Detect which cell encompasses the target text, then output its [x, y] center coordinate. 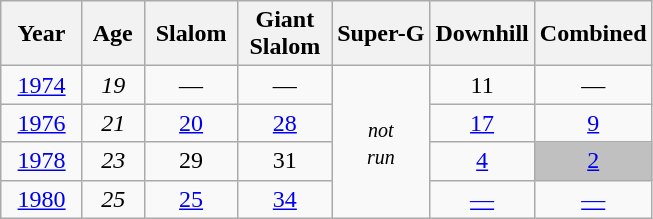
29 [191, 161]
21 [113, 123]
31 [285, 161]
Downhill [482, 34]
19 [113, 85]
28 [285, 123]
11 [482, 85]
1976 [42, 123]
Giant Slalom [285, 34]
23 [113, 161]
notrun [381, 142]
Super-G [381, 34]
Slalom [191, 34]
Year [42, 34]
17 [482, 123]
4 [482, 161]
1974 [42, 85]
9 [593, 123]
1980 [42, 199]
Age [113, 34]
20 [191, 123]
34 [285, 199]
1978 [42, 161]
2 [593, 161]
Combined [593, 34]
